Determine the (x, y) coordinate at the center of the cell enclosing the given text.  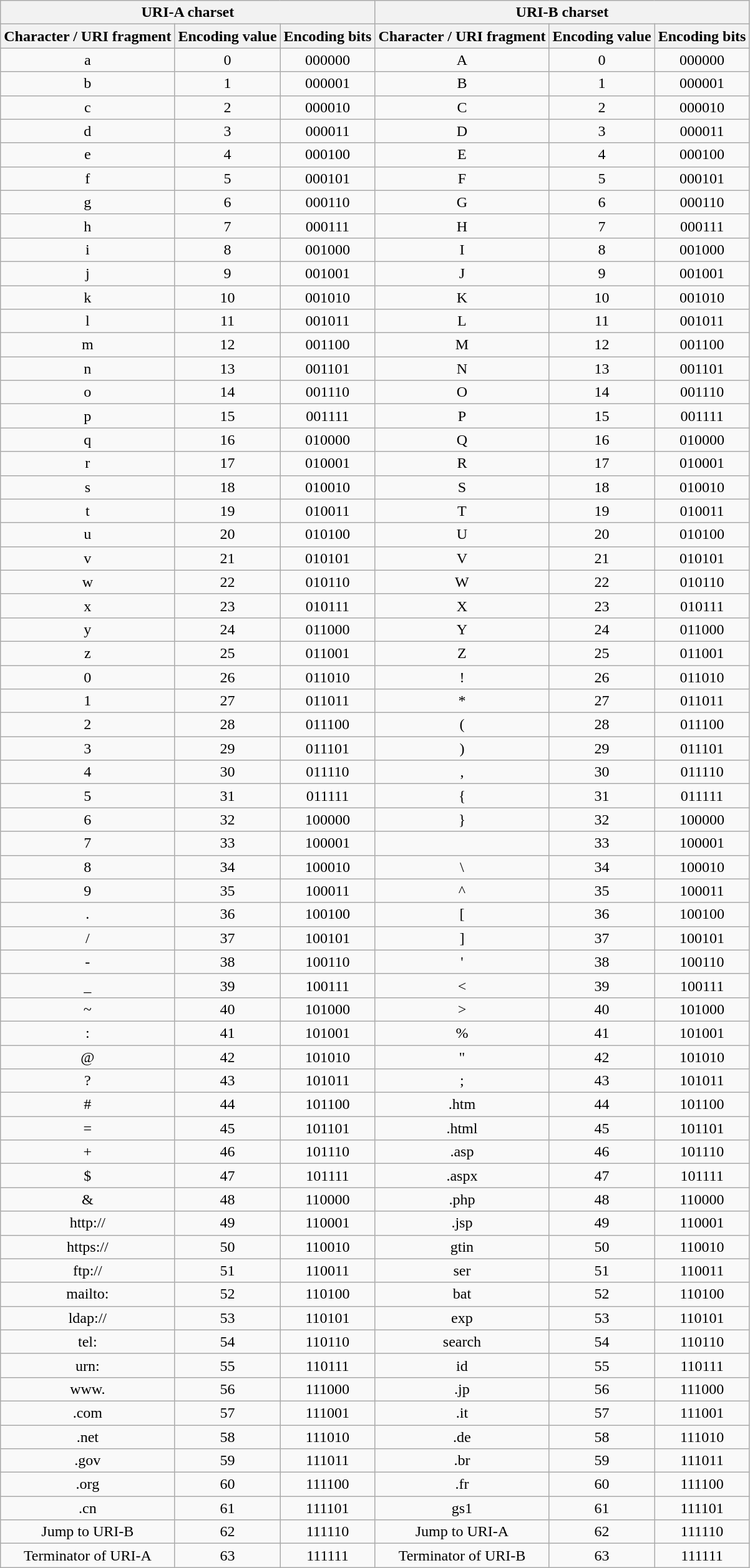
\ (462, 867)
# (87, 1105)
.htm (462, 1105)
w (87, 582)
k (87, 298)
search (462, 1342)
s (87, 487)
Y (462, 629)
. (87, 914)
c (87, 107)
L (462, 321)
.php (462, 1199)
gtin (462, 1247)
.html (462, 1128)
v (87, 558)
D (462, 131)
bat (462, 1294)
tel: (87, 1342)
.fr (462, 1484)
? (87, 1081)
www. (87, 1389)
% (462, 1033)
m (87, 345)
F (462, 178)
> (462, 1009)
g (87, 202)
ftp:// (87, 1270)
http:// (87, 1223)
z (87, 653)
} (462, 820)
URI-B charset (562, 12)
y (87, 629)
u (87, 535)
G (462, 202)
f (87, 178)
Terminator of URI-A (87, 1556)
P (462, 416)
.br (462, 1461)
N (462, 369)
O (462, 392)
R (462, 463)
U (462, 535)
! (462, 677)
e (87, 155)
b (87, 84)
T (462, 511)
gs1 (462, 1508)
.jp (462, 1389)
J (462, 273)
[ (462, 914)
.com (87, 1413)
t (87, 511)
< (462, 985)
id (462, 1365)
$ (87, 1176)
.org (87, 1484)
o (87, 392)
Terminator of URI-B (462, 1556)
= (87, 1128)
; (462, 1081)
Jump to URI-A (462, 1532)
K (462, 298)
{ (462, 796)
M (462, 345)
q (87, 440)
/ (87, 938)
' (462, 962)
mailto: (87, 1294)
( (462, 725)
, (462, 772)
ldap:// (87, 1318)
a (87, 60)
C (462, 107)
.cn (87, 1508)
ser (462, 1270)
Jump to URI-B (87, 1532)
p (87, 416)
W (462, 582)
I (462, 249)
V (462, 558)
" (462, 1057)
https:// (87, 1247)
A (462, 60)
_ (87, 985)
.aspx (462, 1176)
Z (462, 653)
d (87, 131)
Q (462, 440)
~ (87, 1009)
.net (87, 1436)
] (462, 938)
^ (462, 891)
.gov (87, 1461)
+ (87, 1152)
.asp (462, 1152)
.de (462, 1436)
j (87, 273)
X (462, 606)
n (87, 369)
@ (87, 1057)
S (462, 487)
r (87, 463)
& (87, 1199)
.jsp (462, 1223)
h (87, 226)
E (462, 155)
B (462, 84)
exp (462, 1318)
.it (462, 1413)
* (462, 701)
urn: (87, 1365)
URI-A charset (188, 12)
H (462, 226)
i (87, 249)
- (87, 962)
: (87, 1033)
l (87, 321)
) (462, 748)
x (87, 606)
